Identify which cell holds the provided text, then report its [X, Y] central coordinate. 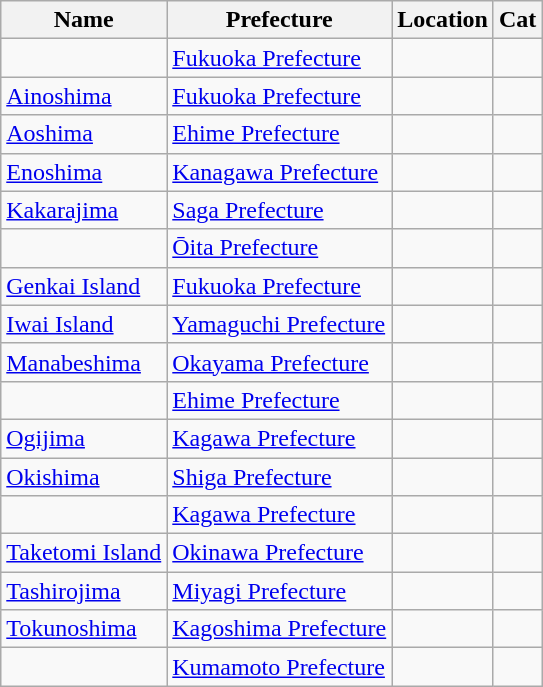
Kagoshima Prefecture [280, 629]
Manabeshima [84, 362]
Enoshima [84, 172]
Ogijima [84, 438]
Kumamoto Prefecture [280, 667]
Miyagi Prefecture [280, 591]
Aoshima [84, 134]
Okayama Prefecture [280, 362]
Tashirojima [84, 591]
Prefecture [280, 20]
Saga Prefecture [280, 210]
Ōita Prefecture [280, 248]
Tokunoshima [84, 629]
Location [443, 20]
Ainoshima [84, 96]
Okinawa Prefecture [280, 553]
Kakarajima [84, 210]
Taketomi Island [84, 553]
Iwai Island [84, 324]
Cat [517, 20]
Kanagawa Prefecture [280, 172]
Genkai Island [84, 286]
Name [84, 20]
Shiga Prefecture [280, 477]
Yamaguchi Prefecture [280, 324]
Okishima [84, 477]
